Return the (x, y) coordinate for the center point of the cell that contains the specified text.  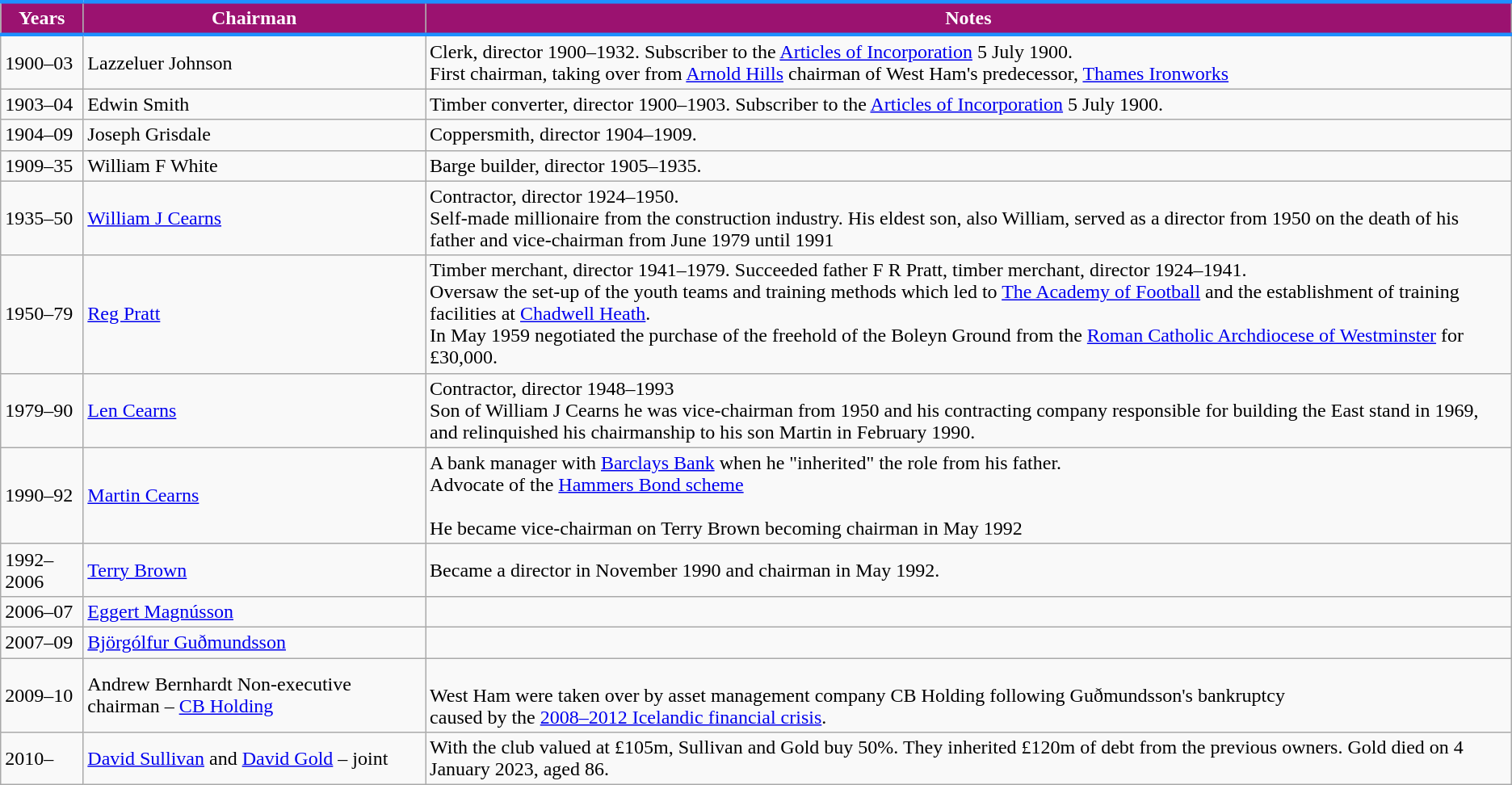
Coppersmith, director 1904–1909. (969, 135)
Lazzeluer Johnson (254, 61)
Years (42, 18)
David Sullivan and David Gold – joint (254, 759)
Chairman (254, 18)
Martin Cearns (254, 496)
1990–92 (42, 496)
1903–04 (42, 104)
Barge builder, director 1905–1935. (969, 166)
1904–09 (42, 135)
2010– (42, 759)
Joseph Grisdale (254, 135)
1979–90 (42, 410)
2007–09 (42, 642)
Len Cearns (254, 410)
1992–2006 (42, 570)
Notes (969, 18)
Andrew Bernhardt Non-executive chairman – CB Holding (254, 695)
William J Cearns (254, 218)
Edwin Smith (254, 104)
Became a director in November 1990 and chairman in May 1992. (969, 570)
1950–79 (42, 314)
2006–07 (42, 611)
Björgólfur Guðmundsson (254, 642)
Timber converter, director 1900–1903. Subscriber to the Articles of Incorporation 5 July 1900. (969, 104)
1935–50 (42, 218)
Reg Pratt (254, 314)
1909–35 (42, 166)
2009–10 (42, 695)
Terry Brown (254, 570)
1900–03 (42, 61)
William F White (254, 166)
Eggert Magnússon (254, 611)
